Provide the [X, Y] coordinate of the cell's center where the given text is located.  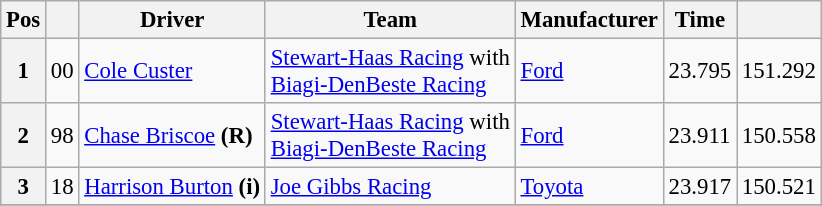
Manufacturer [589, 20]
Chase Briscoe (R) [172, 136]
23.917 [700, 187]
150.558 [780, 136]
Time [700, 20]
Team [390, 20]
Driver [172, 20]
Pos [24, 20]
Harrison Burton (i) [172, 187]
Cole Custer [172, 72]
2 [24, 136]
Toyota [589, 187]
98 [62, 136]
1 [24, 72]
150.521 [780, 187]
23.795 [700, 72]
151.292 [780, 72]
18 [62, 187]
23.911 [700, 136]
Joe Gibbs Racing [390, 187]
3 [24, 187]
00 [62, 72]
